From the cell containing the given text, extract its center point as [x, y] coordinate. 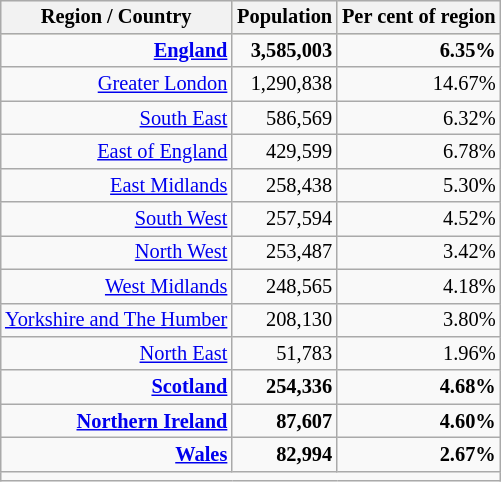
1.96% [419, 354]
Northern Ireland [116, 421]
82,994 [284, 455]
2.67% [419, 455]
1,290,838 [284, 84]
England [116, 51]
257,594 [284, 219]
Greater London [116, 84]
4.18% [419, 286]
South West [116, 219]
6.35% [419, 51]
South East [116, 118]
5.30% [419, 185]
Region / Country [116, 17]
6.32% [419, 118]
3.80% [419, 320]
3,585,003 [284, 51]
West Midlands [116, 286]
East of England [116, 152]
3.42% [419, 253]
51,783 [284, 354]
208,130 [284, 320]
Population [284, 17]
258,438 [284, 185]
Yorkshire and The Humber [116, 320]
4.68% [419, 387]
87,607 [284, 421]
Per cent of region [419, 17]
North East [116, 354]
586,569 [284, 118]
4.60% [419, 421]
Wales [116, 455]
North West [116, 253]
14.67% [419, 84]
254,336 [284, 387]
429,599 [284, 152]
East Midlands [116, 185]
248,565 [284, 286]
253,487 [284, 253]
6.78% [419, 152]
4.52% [419, 219]
Scotland [116, 387]
